Locate the cell with the specified text and output its [X, Y] center coordinate. 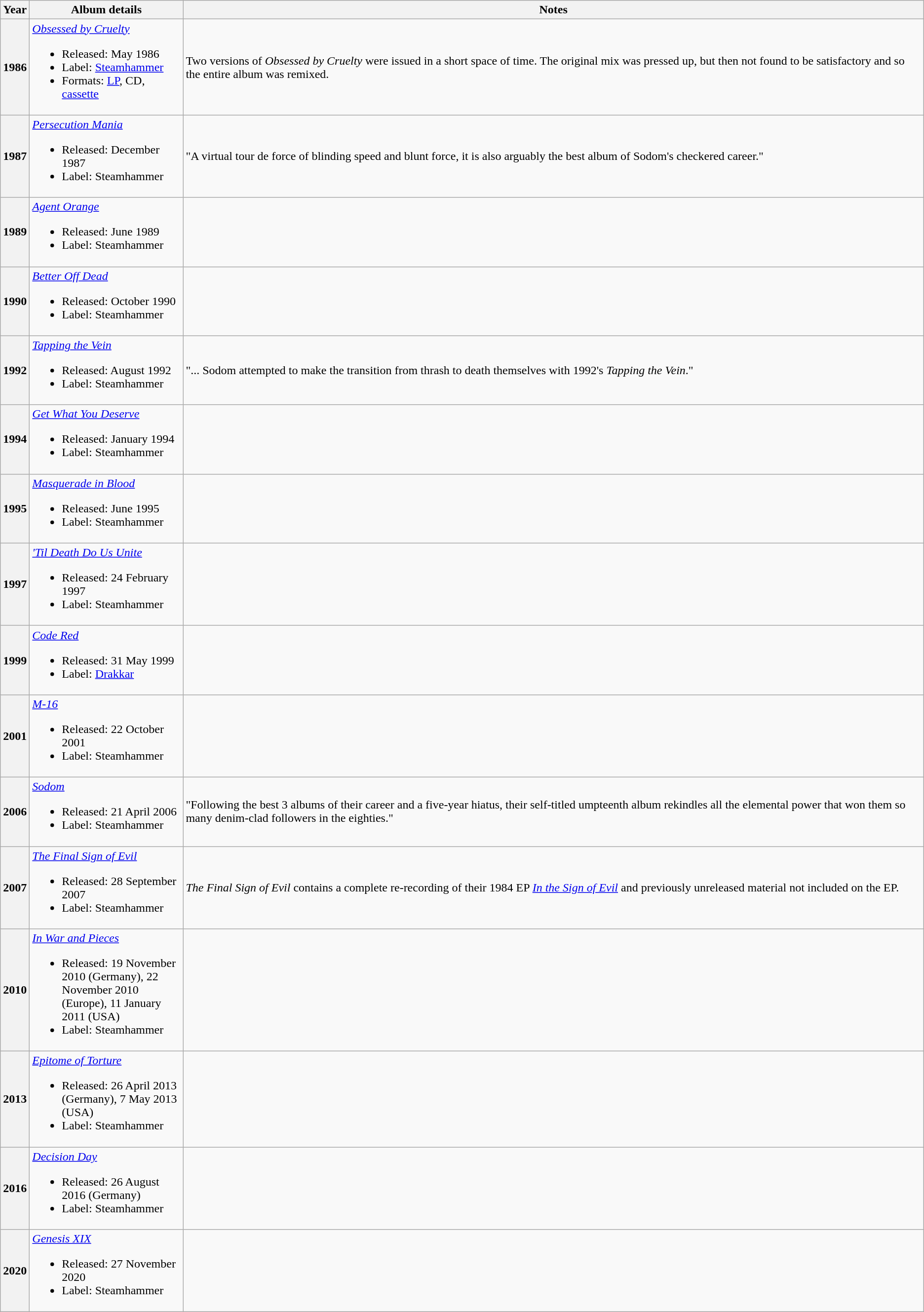
1989 [15, 232]
Album details [107, 10]
SodomReleased: 21 April 2006Label: Steamhammer [107, 811]
Get What You DeserveReleased: January 1994Label: Steamhammer [107, 439]
Masquerade in BloodReleased: June 1995Label: Steamhammer [107, 508]
2013 [15, 1099]
1986 [15, 67]
2006 [15, 811]
The Final Sign of EvilReleased: 28 September 2007Label: Steamhammer [107, 888]
Better Off DeadReleased: October 1990Label: Steamhammer [107, 301]
Notes [553, 10]
"A virtual tour de force of blinding speed and blunt force, it is also arguably the best album of Sodom's checkered career." [553, 156]
'Til Death Do Us UniteReleased: 24 February 1997Label: Steamhammer [107, 584]
Epitome of TortureReleased: 26 April 2013 (Germany), 7 May 2013 (USA)Label: Steamhammer [107, 1099]
Code RedReleased: 31 May 1999Label: Drakkar [107, 660]
2010 [15, 990]
1990 [15, 301]
Obsessed by CrueltyReleased: May 1986Label: SteamhammerFormats: LP, CD, cassette [107, 67]
1992 [15, 370]
Agent OrangeReleased: June 1989Label: Steamhammer [107, 232]
1997 [15, 584]
2007 [15, 888]
In War and PiecesReleased: 19 November 2010 (Germany), 22 November 2010 (Europe), 11 January 2011 (USA)Label: Steamhammer [107, 990]
1995 [15, 508]
Persecution ManiaReleased: December 1987Label: Steamhammer [107, 156]
1994 [15, 439]
M-16Released: 22 October 2001Label: Steamhammer [107, 735]
Year [15, 10]
Tapping the VeinReleased: August 1992Label: Steamhammer [107, 370]
Genesis XIXReleased: 27 November 2020Label: Steamhammer [107, 1271]
2001 [15, 735]
Decision DayReleased: 26 August 2016 (Germany)Label: Steamhammer [107, 1189]
1999 [15, 660]
2020 [15, 1271]
"... Sodom attempted to make the transition from thrash to death themselves with 1992's Tapping the Vein." [553, 370]
2016 [15, 1189]
1987 [15, 156]
